Extract the (x, y) coordinate from the center of the cell holding the provided text.  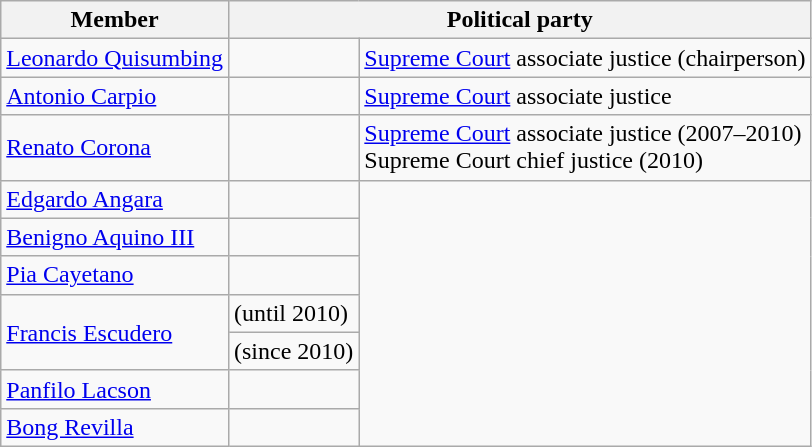
Benigno Aquino III (115, 237)
Leonardo Quisumbing (115, 58)
Renato Corona (115, 148)
(since 2010) (293, 351)
Supreme Court associate justice (2007–2010)Supreme Court chief justice (2010) (585, 148)
Supreme Court associate justice (585, 96)
(until 2010) (293, 313)
Political party (520, 20)
Antonio Carpio (115, 96)
Supreme Court associate justice (chairperson) (585, 58)
Member (115, 20)
Pia Cayetano (115, 275)
Edgardo Angara (115, 199)
Bong Revilla (115, 427)
Panfilo Lacson (115, 389)
Francis Escudero (115, 332)
